Detect which cell encompasses the target text, then output its [x, y] center coordinate. 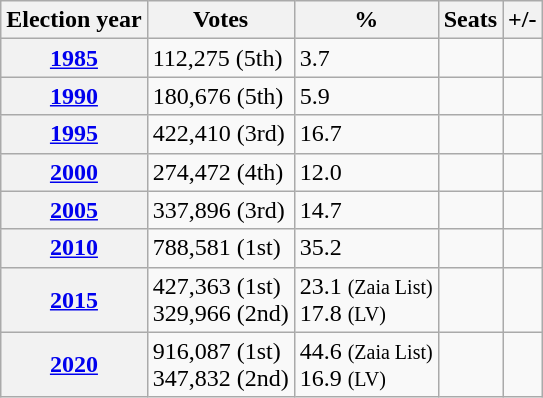
422,410 (3rd) [220, 134]
112,275 (5th) [220, 58]
2005 [74, 210]
14.7 [366, 210]
1990 [74, 96]
12.0 [366, 172]
+/- [522, 20]
23.1 (Zaia List) 17.8 (LV) [366, 300]
Seats [470, 20]
2010 [74, 248]
3.7 [366, 58]
337,896 (3rd) [220, 210]
2020 [74, 364]
% [366, 20]
1995 [74, 134]
274,472 (4th) [220, 172]
1985 [74, 58]
916,087 (1st) 347,832 (2nd) [220, 364]
Election year [74, 20]
44.6 (Zaia List) 16.9 (LV) [366, 364]
16.7 [366, 134]
2000 [74, 172]
180,676 (5th) [220, 96]
788,581 (1st) [220, 248]
2015 [74, 300]
5.9 [366, 96]
35.2 [366, 248]
427,363 (1st) 329,966 (2nd) [220, 300]
Votes [220, 20]
